Output the [X, Y] coordinate of the center of the cell containing the given text.  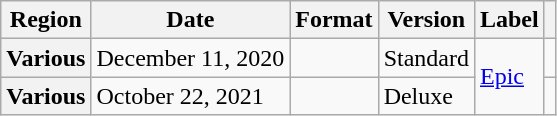
Label [509, 20]
Date [190, 20]
October 22, 2021 [190, 96]
Version [426, 20]
Region [46, 20]
Standard [426, 58]
Format [334, 20]
December 11, 2020 [190, 58]
Deluxe [426, 96]
Epic [509, 77]
